Capture the cell that displays the provided text and extract its (x, y) central coordinate. 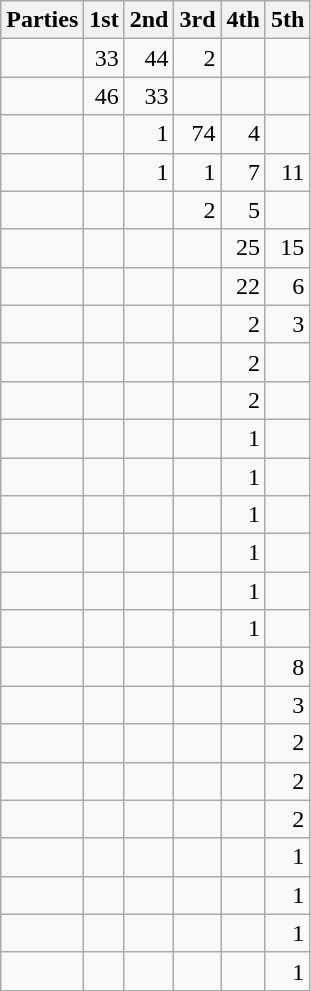
5th (287, 20)
4th (243, 20)
5 (243, 210)
8 (287, 667)
15 (287, 248)
7 (243, 172)
25 (243, 248)
44 (149, 58)
74 (198, 134)
22 (243, 286)
2nd (149, 20)
Parties (42, 20)
4 (243, 134)
1st (104, 20)
46 (104, 96)
11 (287, 172)
3rd (198, 20)
6 (287, 286)
